Provide the (X, Y) coordinate of the cell's center where the given text is located.  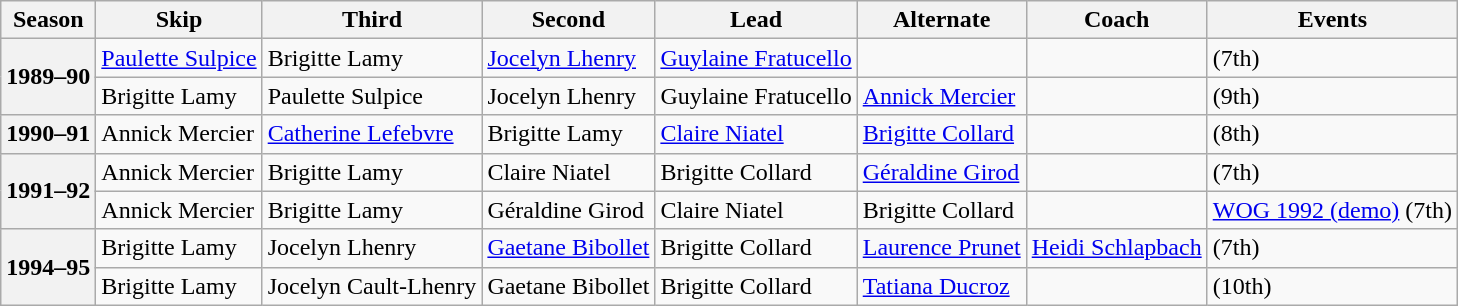
Jocelyn Cault-Lhenry (372, 286)
Third (372, 20)
Catherine Lefebvre (372, 134)
Skip (179, 20)
Tatiana Ducroz (942, 286)
(9th) (1332, 96)
1994–95 (48, 267)
Second (568, 20)
1989–90 (48, 77)
Laurence Prunet (942, 248)
1991–92 (48, 191)
Alternate (942, 20)
Coach (1116, 20)
1990–91 (48, 134)
WOG 1992 (demo) (7th) (1332, 210)
(8th) (1332, 134)
(10th) (1332, 286)
Season (48, 20)
Heidi Schlapbach (1116, 248)
Lead (756, 20)
Events (1332, 20)
